Capture the cell that displays the provided text and extract its (x, y) central coordinate. 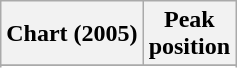
Peakposition (189, 34)
Chart (2005) (72, 34)
